Pinpoint the cell where the given text exists, returning its (x, y) midpoint coordinate. 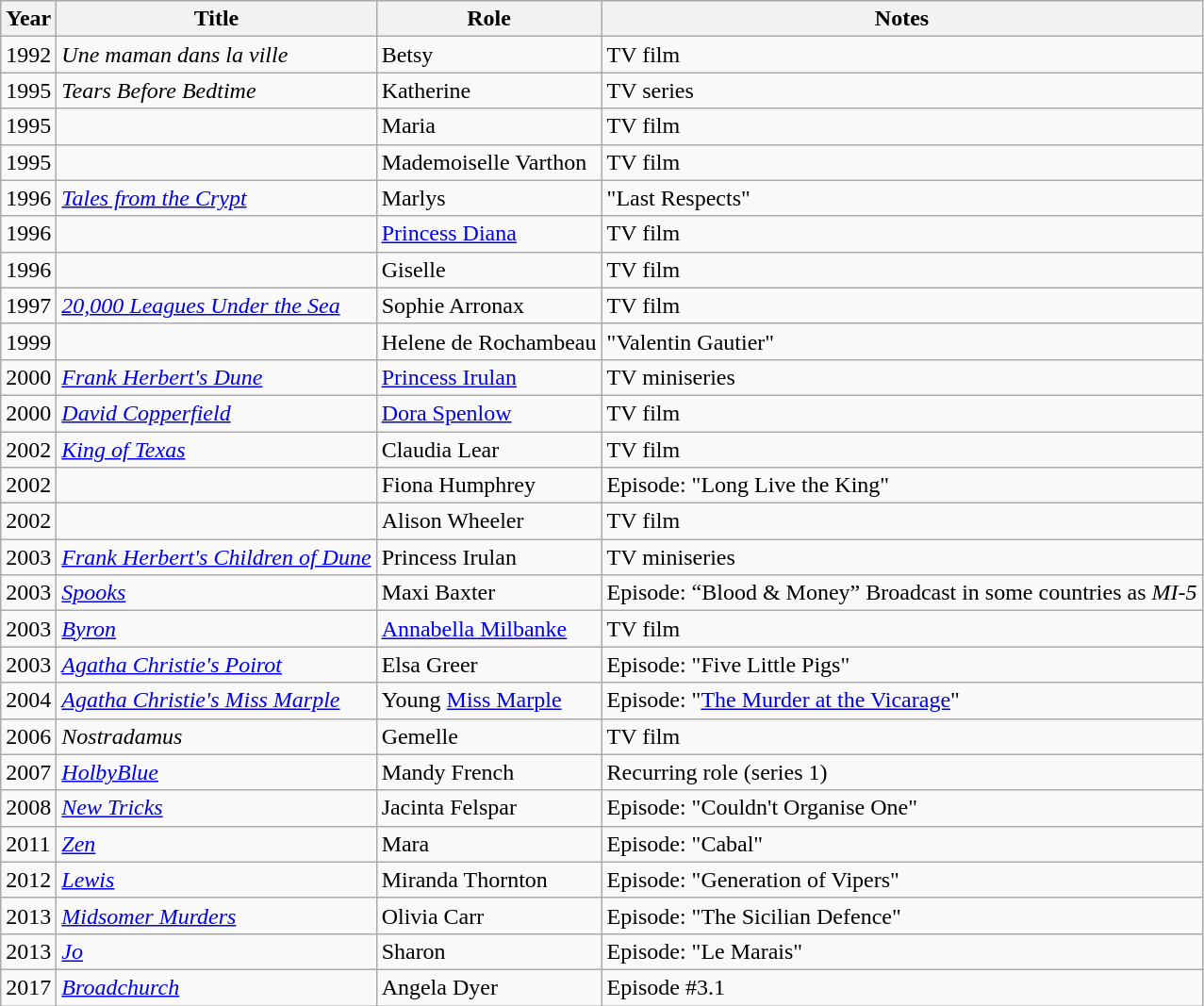
Betsy (488, 55)
Sharon (488, 951)
Title (217, 19)
2011 (28, 844)
Jo (217, 951)
Miranda Thornton (488, 880)
Byron (217, 629)
Recurring role (series 1) (901, 772)
Tales from the Crypt (217, 198)
Agatha Christie's Poirot (217, 665)
Elsa Greer (488, 665)
Notes (901, 19)
Alison Wheeler (488, 521)
Dora Spenlow (488, 413)
Gemelle (488, 736)
Role (488, 19)
Maxi Baxter (488, 593)
HolbyBlue (217, 772)
Episode: "Long Live the King" (901, 486)
Marlys (488, 198)
Young Miss Marple (488, 701)
Maria (488, 126)
Episode: "Five Little Pigs" (901, 665)
Broadchurch (217, 987)
Episode: "Generation of Vipers" (901, 880)
Sophie Arronax (488, 305)
Jacinta Felspar (488, 808)
2012 (28, 880)
Olivia Carr (488, 915)
New Tricks (217, 808)
Giselle (488, 270)
Annabella Milbanke (488, 629)
Mandy French (488, 772)
20,000 Leagues Under the Sea (217, 305)
Claudia Lear (488, 450)
2004 (28, 701)
David Copperfield (217, 413)
Fiona Humphrey (488, 486)
Episode: "Cabal" (901, 844)
Angela Dyer (488, 987)
Helene de Rochambeau (488, 341)
1999 (28, 341)
1997 (28, 305)
Princess Diana (488, 234)
Mademoiselle Varthon (488, 162)
"Last Respects" (901, 198)
Year (28, 19)
King of Texas (217, 450)
Mara (488, 844)
Une maman dans la ville (217, 55)
Katherine (488, 91)
Tears Before Bedtime (217, 91)
Episode: "Le Marais" (901, 951)
Agatha Christie's Miss Marple (217, 701)
Frank Herbert's Dune (217, 377)
Episode: “Blood & Money” Broadcast in some countries as MI-5 (901, 593)
2006 (28, 736)
Midsomer Murders (217, 915)
Episode: "Couldn't Organise One" (901, 808)
Zen (217, 844)
Episode #3.1 (901, 987)
TV series (901, 91)
Spooks (217, 593)
1992 (28, 55)
Episode: "The Sicilian Defence" (901, 915)
Nostradamus (217, 736)
2007 (28, 772)
2017 (28, 987)
2008 (28, 808)
Episode: "The Murder at the Vicarage" (901, 701)
Frank Herbert's Children of Dune (217, 557)
"Valentin Gautier" (901, 341)
Lewis (217, 880)
